Identify which cell holds the provided text, then report its (X, Y) central coordinate. 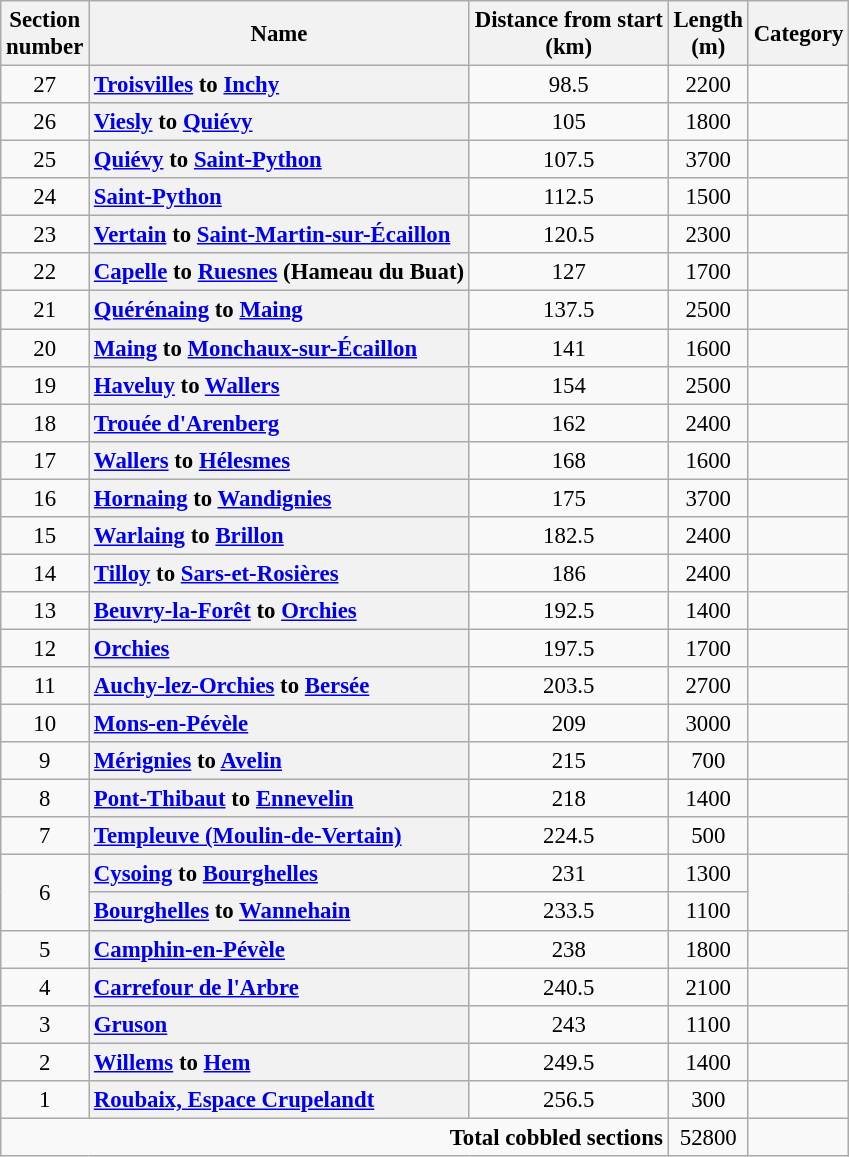
209 (568, 724)
Camphin-en-Pévèle (280, 949)
197.5 (568, 648)
13 (45, 611)
137.5 (568, 310)
182.5 (568, 536)
27 (45, 85)
Pont-Thibaut to Ennevelin (280, 799)
Name (280, 34)
25 (45, 160)
Sectionnumber (45, 34)
500 (708, 836)
7 (45, 836)
Quiévy to Saint-Python (280, 160)
154 (568, 385)
107.5 (568, 160)
249.5 (568, 1062)
1300 (708, 874)
3000 (708, 724)
Category (798, 34)
4 (45, 987)
17 (45, 460)
14 (45, 573)
Haveluy to Wallers (280, 385)
256.5 (568, 1100)
141 (568, 348)
Cysoing to Bourghelles (280, 874)
Trouée d'Arenberg (280, 423)
Orchies (280, 648)
11 (45, 686)
8 (45, 799)
240.5 (568, 987)
Length(m) (708, 34)
175 (568, 498)
Total cobbled sections (334, 1137)
120.5 (568, 235)
127 (568, 273)
203.5 (568, 686)
2300 (708, 235)
Gruson (280, 1024)
Warlaing to Brillon (280, 536)
Tilloy to Sars-et-Rosières (280, 573)
192.5 (568, 611)
186 (568, 573)
Saint-Python (280, 197)
1500 (708, 197)
238 (568, 949)
Mérignies to Avelin (280, 761)
2200 (708, 85)
Quérénaing to Maing (280, 310)
Willems to Hem (280, 1062)
12 (45, 648)
Troisvilles to Inchy (280, 85)
16 (45, 498)
233.5 (568, 912)
112.5 (568, 197)
162 (568, 423)
23 (45, 235)
300 (708, 1100)
24 (45, 197)
Mons-en-Pévèle (280, 724)
Auchy-lez-Orchies to Bersée (280, 686)
Capelle to Ruesnes (Hameau du Buat) (280, 273)
1 (45, 1100)
6 (45, 892)
231 (568, 874)
20 (45, 348)
2100 (708, 987)
Wallers to Hélesmes (280, 460)
Templeuve (Moulin-de-Vertain) (280, 836)
18 (45, 423)
9 (45, 761)
215 (568, 761)
700 (708, 761)
Viesly to Quiévy (280, 122)
Roubaix, Espace Crupelandt (280, 1100)
3 (45, 1024)
98.5 (568, 85)
105 (568, 122)
5 (45, 949)
19 (45, 385)
Hornaing to Wandignies (280, 498)
Maing to Monchaux-sur-Écaillon (280, 348)
Vertain to Saint-Martin-sur-Écaillon (280, 235)
243 (568, 1024)
2700 (708, 686)
Bourghelles to Wannehain (280, 912)
52800 (708, 1137)
10 (45, 724)
26 (45, 122)
168 (568, 460)
224.5 (568, 836)
2 (45, 1062)
Carrefour de l'Arbre (280, 987)
218 (568, 799)
22 (45, 273)
21 (45, 310)
Beuvry-la-Forêt to Orchies (280, 611)
15 (45, 536)
Distance from start(km) (568, 34)
